Return the (X, Y) coordinate for the center point of the cell that contains the specified text.  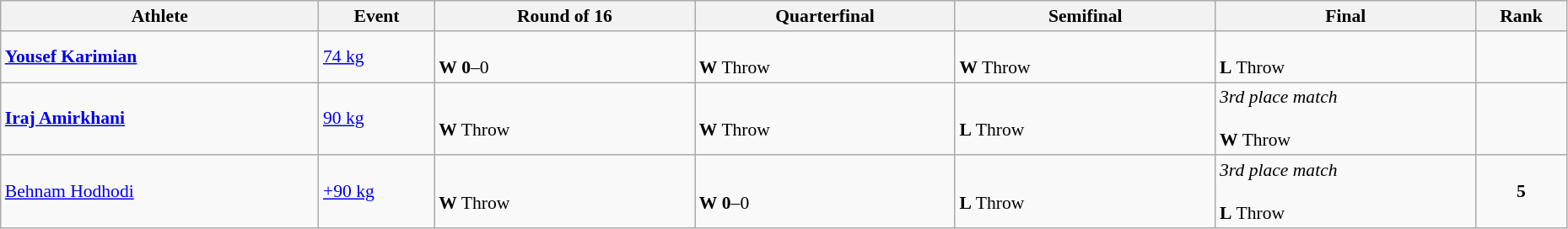
Semifinal (1085, 16)
Rank (1522, 16)
74 kg (376, 57)
+90 kg (376, 192)
Event (376, 16)
5 (1522, 192)
3rd place matchL Throw (1346, 192)
Final (1346, 16)
90 kg (376, 120)
3rd place matchW Throw (1346, 120)
Yousef Karimian (160, 57)
Iraj Amirkhani (160, 120)
Behnam Hodhodi (160, 192)
Quarterfinal (825, 16)
Round of 16 (565, 16)
Athlete (160, 16)
